Provide the (X, Y) coordinate of the cell's center where the given text is located.  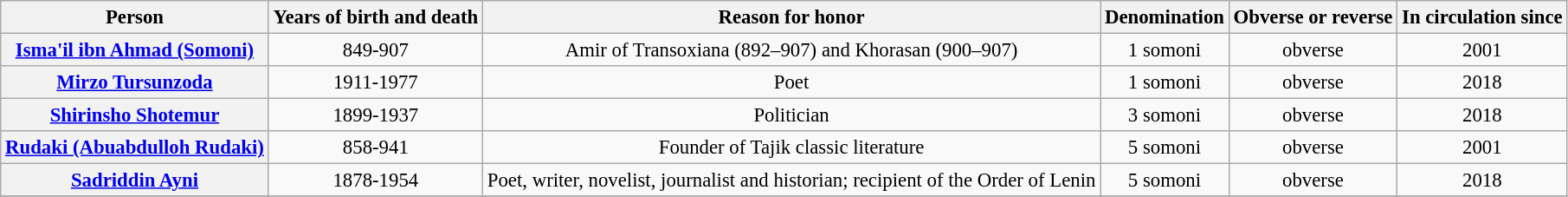
Reason for honor (791, 17)
Person (135, 17)
3 somoni (1165, 115)
Sadriddin Ayni (135, 181)
Years of birth and death (376, 17)
1899-1937 (376, 115)
Politician (791, 115)
Founder of Tajik classic literature (791, 148)
Mirzo Tursunzoda (135, 82)
Poet (791, 82)
Obverse or reverse (1313, 17)
849-907 (376, 50)
Poet, writer, novelist, journalist and historian; recipient of the Order of Lenin (791, 181)
Rudaki (Abuabdulloh Rudaki) (135, 148)
In circulation since (1482, 17)
858-941 (376, 148)
Shirinsho Shotemur (135, 115)
1878-1954 (376, 181)
1911-1977 (376, 82)
Denomination (1165, 17)
Amir of Transoxiana (892–907) and Khorasan (900–907) (791, 50)
Isma'il ibn Ahmad (Somoni) (135, 50)
